Search for the cell housing the specified text and yield its (x, y) center coordinate. 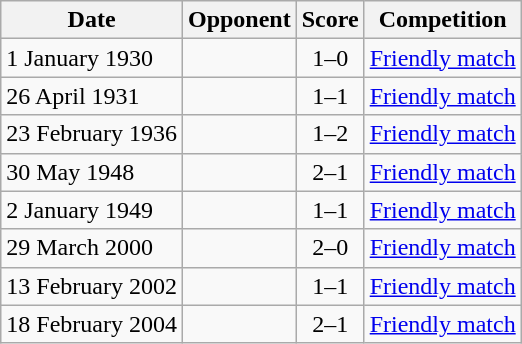
1 January 1930 (92, 58)
18 February 2004 (92, 324)
1–2 (330, 134)
29 March 2000 (92, 248)
13 February 2002 (92, 286)
26 April 1931 (92, 96)
Opponent (239, 20)
Score (330, 20)
1–0 (330, 58)
30 May 1948 (92, 172)
Date (92, 20)
23 February 1936 (92, 134)
Competition (442, 20)
2–0 (330, 248)
2 January 1949 (92, 210)
